Find where the given text appears and provide that cell's center as (X, Y) coordinate. 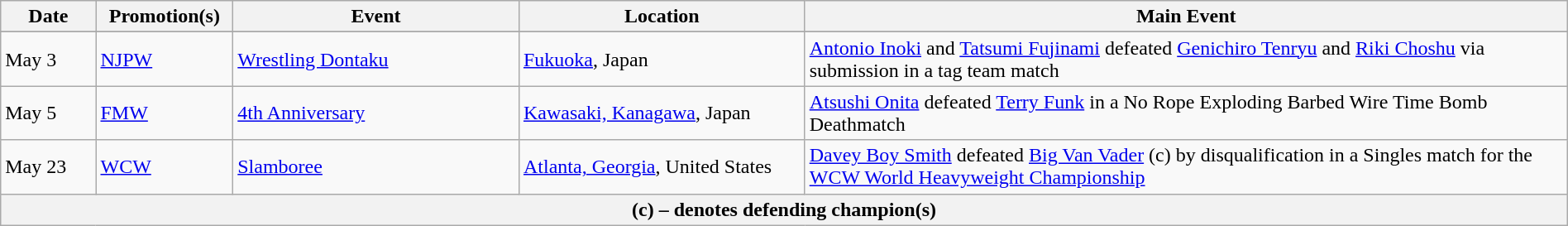
4th Anniversary (376, 113)
Atsushi Onita defeated Terry Funk in a No Rope Exploding Barbed Wire Time Bomb Deathmatch (1186, 113)
Event (376, 17)
May 5 (48, 113)
Davey Boy Smith defeated Big Van Vader (c) by disqualification in a Singles match for the WCW World Heavyweight Championship (1186, 167)
NJPW (165, 60)
Slamboree (376, 167)
Date (48, 17)
Atlanta, Georgia, United States (662, 167)
Location (662, 17)
May 3 (48, 60)
Main Event (1186, 17)
FMW (165, 113)
Fukuoka, Japan (662, 60)
Kawasaki, Kanagawa, Japan (662, 113)
Wrestling Dontaku (376, 60)
WCW (165, 167)
Promotion(s) (165, 17)
May 23 (48, 167)
(c) – denotes defending champion(s) (784, 209)
Antonio Inoki and Tatsumi Fujinami defeated Genichiro Tenryu and Riki Choshu via submission in a tag team match (1186, 60)
